Provide the [x, y] coordinate of the cell's center where the given text is located.  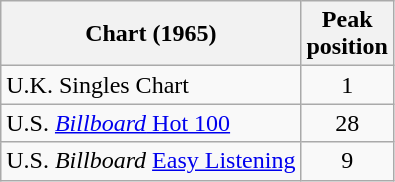
9 [347, 161]
U.S. Billboard Hot 100 [151, 123]
Chart (1965) [151, 34]
Peakposition [347, 34]
1 [347, 85]
U.S. Billboard Easy Listening [151, 161]
U.K. Singles Chart [151, 85]
28 [347, 123]
